From the cell containing the given text, extract its center point as [x, y] coordinate. 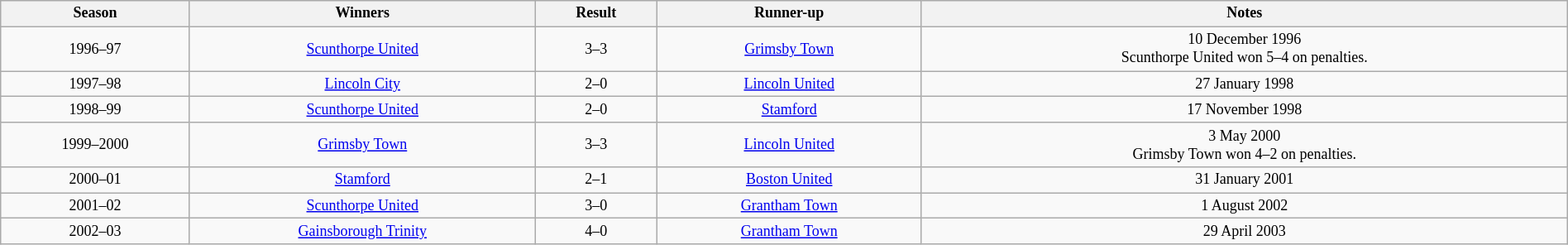
31 January 2001 [1244, 180]
Winners [362, 13]
Gainsborough Trinity [362, 232]
17 November 1998 [1244, 109]
1996–97 [95, 49]
2002–03 [95, 232]
29 April 2003 [1244, 232]
4–0 [595, 232]
1997–98 [95, 84]
27 January 1998 [1244, 84]
1998–99 [95, 109]
Runner-up [789, 13]
2–1 [595, 180]
10 December 1996Scunthorpe United won 5–4 on penalties. [1244, 49]
1999–2000 [95, 145]
Boston United [789, 180]
Result [595, 13]
2000–01 [95, 180]
Lincoln City [362, 84]
2001–02 [95, 205]
1 August 2002 [1244, 205]
Season [95, 13]
Notes [1244, 13]
3 May 2000Grimsby Town won 4–2 on penalties. [1244, 145]
3–0 [595, 205]
